Search for the cell housing the specified text and yield its (X, Y) center coordinate. 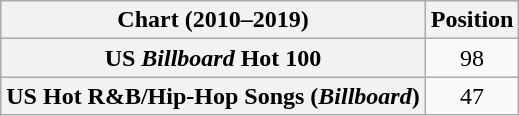
US Hot R&B/Hip-Hop Songs (Billboard) (213, 96)
Position (472, 20)
47 (472, 96)
Chart (2010–2019) (213, 20)
US Billboard Hot 100 (213, 58)
98 (472, 58)
